Find where the given text appears and provide that cell's center as (X, Y) coordinate. 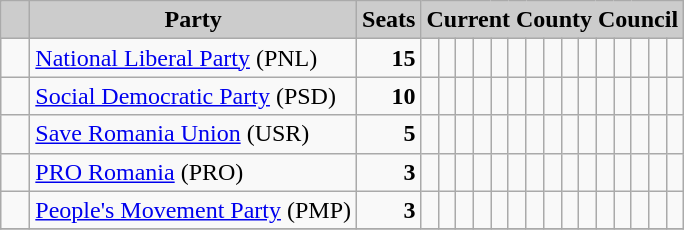
National Liberal Party (PNL) (194, 58)
People's Movement Party (PMP) (194, 210)
PRO Romania (PRO) (194, 172)
Save Romania Union (USR) (194, 134)
Current County Council (552, 20)
15 (389, 58)
5 (389, 134)
10 (389, 96)
Seats (389, 20)
Social Democratic Party (PSD) (194, 96)
Party (194, 20)
